Return the (X, Y) coordinate for the center point of the cell that contains the specified text.  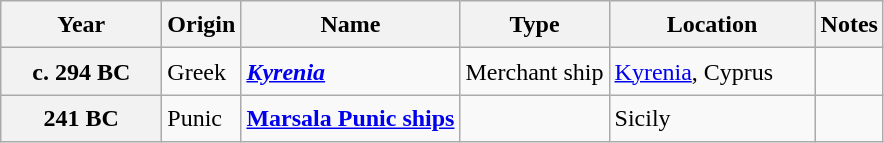
Greek (202, 72)
Origin (202, 24)
Type (534, 24)
Merchant ship (534, 72)
Kyrenia (350, 72)
Notes (849, 24)
c. 294 BC (82, 72)
Year (82, 24)
Marsala Punic ships (350, 118)
Kyrenia, Cyprus (712, 72)
Location (712, 24)
Punic (202, 118)
241 BC (82, 118)
Name (350, 24)
Sicily (712, 118)
